Find where the given text appears and provide that cell's center as (X, Y) coordinate. 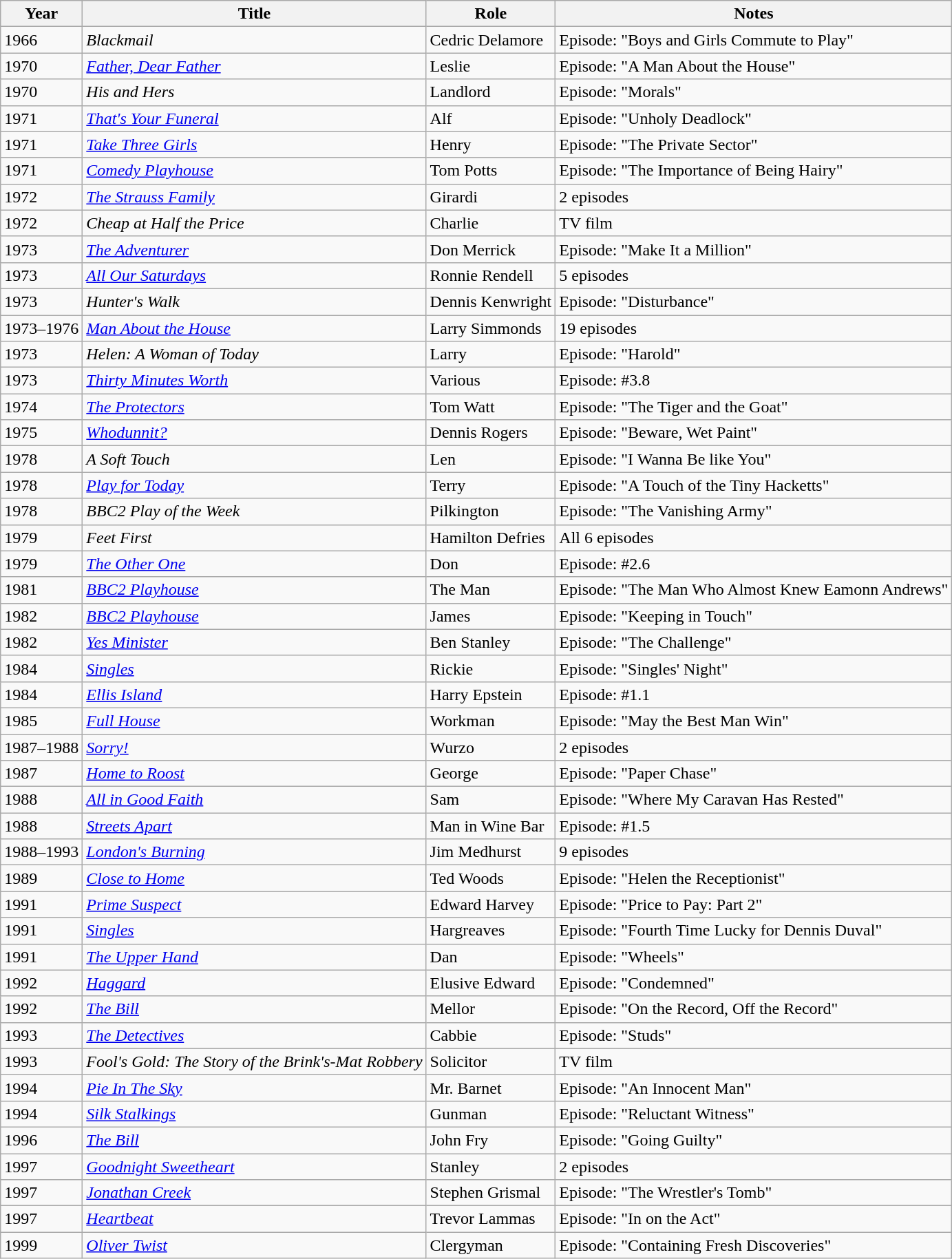
Episode: "The Importance of Being Hairy" (754, 171)
Title (255, 14)
Larry Simmonds (491, 328)
Hargreaves (491, 931)
Goodnight Sweetheart (255, 1167)
Ted Woods (491, 878)
Episode: "May the Best Man Win" (754, 721)
Episode: "The Vanishing Army" (754, 511)
The Protectors (255, 407)
Episode: #1.1 (754, 695)
London's Burning (255, 852)
1996 (41, 1140)
1973–1976 (41, 328)
Episode: "A Man About the House" (754, 66)
Mellor (491, 1009)
Episode: "Harold" (754, 355)
A Soft Touch (255, 459)
Gunman (491, 1114)
Ronnie Rendell (491, 275)
Fool's Gold: The Story of the Brink's-Mat Robbery (255, 1061)
John Fry (491, 1140)
The Man (491, 590)
1988–1993 (41, 852)
Take Three Girls (255, 145)
Dennis Rogers (491, 433)
BBC2 Play of the Week (255, 511)
1985 (41, 721)
1987–1988 (41, 747)
That's Your Funeral (255, 118)
Man in Wine Bar (491, 826)
All in Good Faith (255, 800)
Alf (491, 118)
Episode: "Containing Fresh Discoveries" (754, 1245)
Rickie (491, 668)
Silk Stalkings (255, 1114)
Haggard (255, 983)
Episode: "Studs" (754, 1035)
Elusive Edward (491, 983)
Episode: "The Tiger and the Goat" (754, 407)
Dan (491, 957)
Ben Stanley (491, 642)
Pie In The Sky (255, 1088)
1987 (41, 774)
The Strauss Family (255, 197)
Episode: "Where My Caravan Has Rested" (754, 800)
Henry (491, 145)
Episode: "Fourth Time Lucky for Dennis Duval" (754, 931)
Episode: "Condemned" (754, 983)
Episode: "Morals" (754, 92)
Thirty Minutes Worth (255, 381)
1975 (41, 433)
Episode: "Helen the Receptionist" (754, 878)
Full House (255, 721)
Hunter's Walk (255, 301)
Cheap at Half the Price (255, 223)
Man About the House (255, 328)
Episode: "Price to Pay: Part 2" (754, 904)
Helen: A Woman of Today (255, 355)
Harry Epstein (491, 695)
Stanley (491, 1167)
Tom Potts (491, 171)
Cabbie (491, 1035)
Pilkington (491, 511)
Episode: "Make It a Million" (754, 249)
Role (491, 14)
Mr. Barnet (491, 1088)
Sorry! (255, 747)
The Other One (255, 564)
Len (491, 459)
All Our Saturdays (255, 275)
Solicitor (491, 1061)
Close to Home (255, 878)
Episode: "On the Record, Off the Record" (754, 1009)
Episode: "Reluctant Witness" (754, 1114)
Hamilton Defries (491, 538)
Don (491, 564)
Cedric Delamore (491, 40)
Father, Dear Father (255, 66)
Episode: "The Challenge" (754, 642)
Charlie (491, 223)
Jim Medhurst (491, 852)
Larry (491, 355)
1974 (41, 407)
Edward Harvey (491, 904)
Clergyman (491, 1245)
Episode: "Boys and Girls Commute to Play" (754, 40)
The Upper Hand (255, 957)
9 episodes (754, 852)
1981 (41, 590)
1966 (41, 40)
Various (491, 381)
His and Hers (255, 92)
Don Merrick (491, 249)
George (491, 774)
Episode: "A Touch of the Tiny Hacketts" (754, 485)
Wurzo (491, 747)
Sam (491, 800)
Episode: "I Wanna Be like You" (754, 459)
The Detectives (255, 1035)
Play for Today (255, 485)
Terry (491, 485)
Leslie (491, 66)
All 6 episodes (754, 538)
Jonathan Creek (255, 1193)
Tom Watt (491, 407)
Trevor Lammas (491, 1219)
Yes Minister (255, 642)
Home to Roost (255, 774)
Notes (754, 14)
Episode: "Disturbance" (754, 301)
Feet First (255, 538)
Comedy Playhouse (255, 171)
Episode: "Beware, Wet Paint" (754, 433)
19 episodes (754, 328)
1999 (41, 1245)
Episode: #3.8 (754, 381)
Prime Suspect (255, 904)
Episode: "Wheels" (754, 957)
Year (41, 14)
Dennis Kenwright (491, 301)
1989 (41, 878)
Episode: #2.6 (754, 564)
Episode: #1.5 (754, 826)
Episode: "The Wrestler's Tomb" (754, 1193)
Episode: "The Man Who Almost Knew Eamonn Andrews" (754, 590)
Streets Apart (255, 826)
The Adventurer (255, 249)
Episode: "An Innocent Man" (754, 1088)
Blackmail (255, 40)
Episode: "The Private Sector" (754, 145)
Oliver Twist (255, 1245)
Stephen Grismal (491, 1193)
Episode: "Unholy Deadlock" (754, 118)
Episode: "Going Guilty" (754, 1140)
Ellis Island (255, 695)
Episode: "Singles' Night" (754, 668)
5 episodes (754, 275)
Episode: "In on the Act" (754, 1219)
Workman (491, 721)
Girardi (491, 197)
Whodunnit? (255, 433)
Landlord (491, 92)
Heartbeat (255, 1219)
Episode: "Keeping in Touch" (754, 616)
Episode: "Paper Chase" (754, 774)
James (491, 616)
